Find where the given text appears and provide that cell's center as [x, y] coordinate. 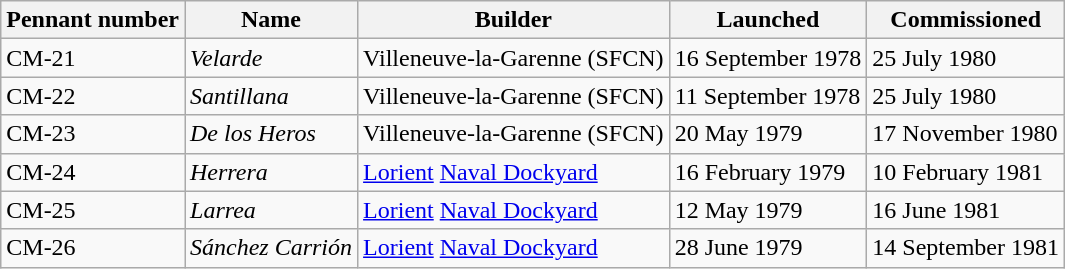
CM-22 [93, 96]
Pennant number [93, 20]
16 February 1979 [768, 172]
CM-24 [93, 172]
CM-25 [93, 210]
Larrea [270, 210]
Santillana [270, 96]
12 May 1979 [768, 210]
20 May 1979 [768, 134]
16 September 1978 [768, 58]
Herrera [270, 172]
16 June 1981 [966, 210]
Launched [768, 20]
14 September 1981 [966, 248]
CM-26 [93, 248]
Velarde [270, 58]
10 February 1981 [966, 172]
Name [270, 20]
CM-23 [93, 134]
28 June 1979 [768, 248]
Commissioned [966, 20]
17 November 1980 [966, 134]
11 September 1978 [768, 96]
CM-21 [93, 58]
Builder [514, 20]
De los Heros [270, 134]
Sánchez Carrión [270, 248]
